Provide the [X, Y] coordinate of the cell's center where the given text is located.  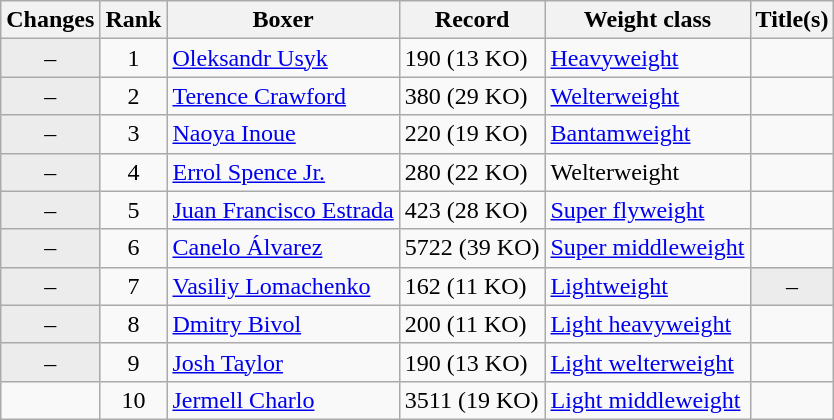
Errol Spence Jr. [283, 172]
280 (22 KO) [472, 172]
Light welterweight [648, 362]
Naoya Inoue [283, 134]
Oleksandr Usyk [283, 58]
Vasiliy Lomachenko [283, 286]
4 [134, 172]
Canelo Álvarez [283, 248]
3 [134, 134]
5722 (39 KO) [472, 248]
Josh Taylor [283, 362]
9 [134, 362]
5 [134, 210]
10 [134, 400]
423 (28 KO) [472, 210]
Boxer [283, 20]
Juan Francisco Estrada [283, 210]
Super middleweight [648, 248]
3511 (19 KO) [472, 400]
Title(s) [792, 20]
Dmitry Bivol [283, 324]
7 [134, 286]
162 (11 KO) [472, 286]
220 (19 KO) [472, 134]
1 [134, 58]
200 (11 KO) [472, 324]
Light heavyweight [648, 324]
6 [134, 248]
Terence Crawford [283, 96]
Light middleweight [648, 400]
Record [472, 20]
8 [134, 324]
2 [134, 96]
Lightweight [648, 286]
380 (29 KO) [472, 96]
Changes [50, 20]
Heavyweight [648, 58]
Super flyweight [648, 210]
Rank [134, 20]
Bantamweight [648, 134]
Weight class [648, 20]
Jermell Charlo [283, 400]
